Capture the cell that displays the provided text and extract its [X, Y] central coordinate. 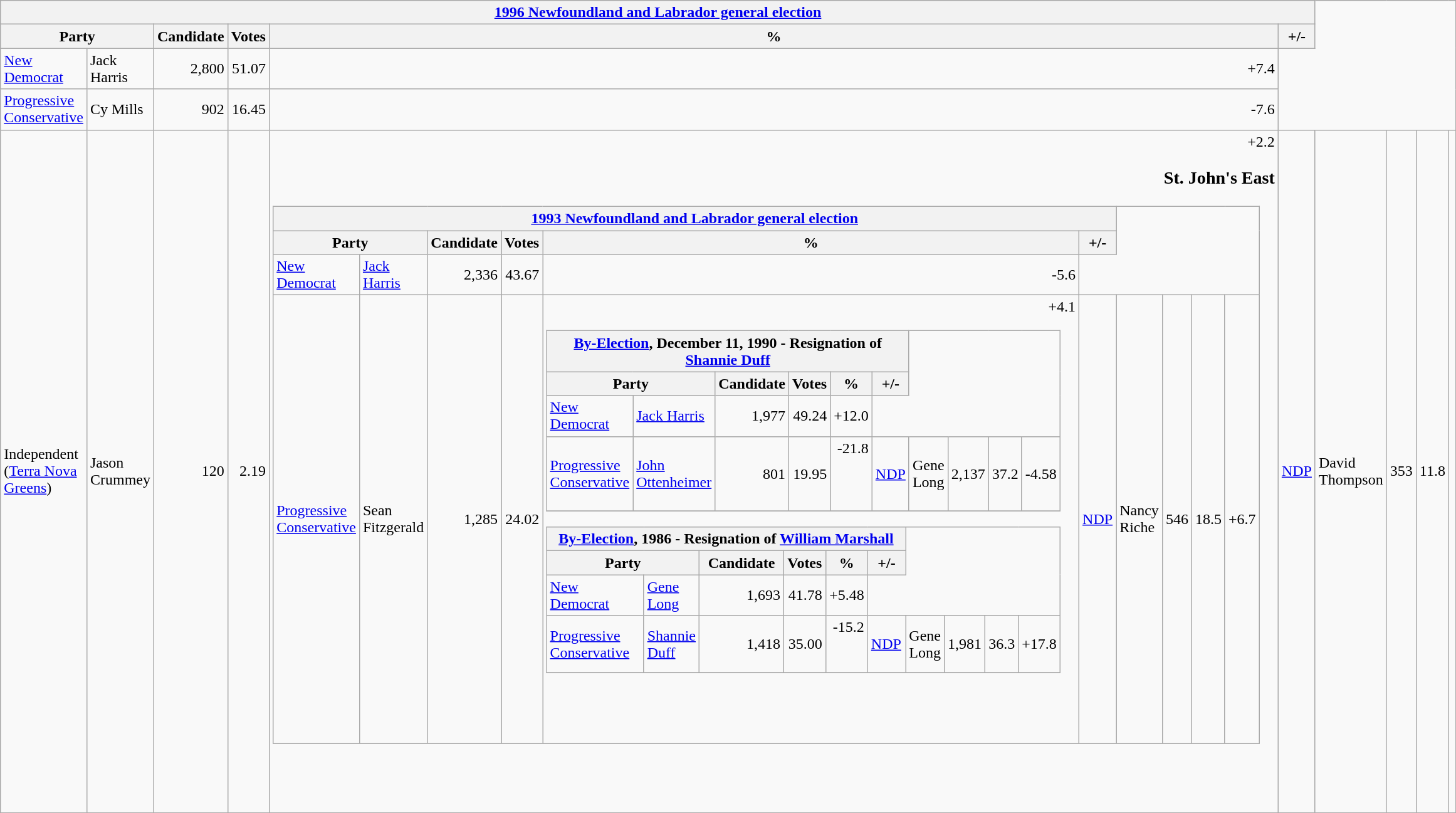
1,977 [752, 416]
+17.8 [1039, 644]
-21.8 [851, 474]
+7.4 [773, 69]
36.3 [1002, 644]
Shannie Duff [671, 644]
51.07 [248, 69]
2.19 [248, 471]
+5.48 [846, 595]
11.8 [1432, 471]
-5.6 [811, 275]
546 [1177, 519]
-4.58 [1040, 474]
35.00 [805, 644]
Nancy Riche [1139, 519]
1993 Newfoundland and Labrador general election [694, 218]
1,285 [464, 519]
902 [191, 109]
1,981 [965, 644]
+6.7 [1242, 519]
353 [1401, 471]
49.24 [809, 416]
Sean Fitzgerald [393, 519]
43.67 [522, 275]
2,137 [968, 474]
+12.0 [851, 416]
120 [191, 471]
41.78 [805, 595]
801 [752, 474]
37.2 [1005, 474]
By-Election, December 11, 1990 - Resignation of Shannie Duff [728, 351]
1,418 [742, 644]
-7.6 [773, 109]
Cy Mills [120, 109]
18.5 [1208, 519]
1,693 [742, 595]
16.45 [248, 109]
By-Election, 1986 - Resignation of William Marshall [726, 539]
19.95 [809, 474]
Independent (Terra Nova Greens) [44, 471]
David Thompson [1351, 471]
-15.2 [846, 644]
Jason Crummey [120, 471]
2,800 [191, 69]
2,336 [464, 275]
1996 Newfoundland and Labrador general election [658, 13]
John Ottenheimer [674, 474]
24.02 [522, 519]
